Return the [X, Y] coordinate for the center point of the cell that contains the specified text.  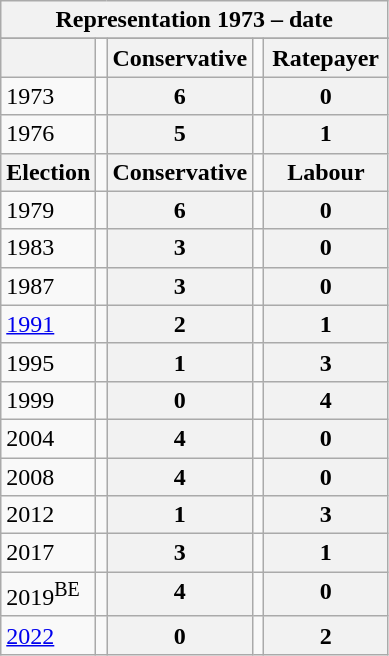
1983 [48, 248]
1973 [48, 96]
Ratepayer [326, 58]
2004 [48, 438]
1976 [48, 134]
5 [180, 134]
2017 [48, 553]
1995 [48, 362]
1999 [48, 400]
2019BE [48, 594]
1987 [48, 286]
2008 [48, 477]
2022 [48, 635]
Labour [326, 172]
2012 [48, 515]
1991 [48, 324]
Election [48, 172]
1979 [48, 210]
Representation 1973 – date [194, 20]
